From the cell containing the given text, extract its center point as (x, y) coordinate. 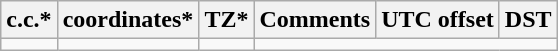
TZ* (226, 20)
c.c.* (29, 20)
DST (528, 20)
coordinates* (128, 20)
Comments (315, 20)
UTC offset (438, 20)
